Identify which cell holds the provided text, then report its (x, y) central coordinate. 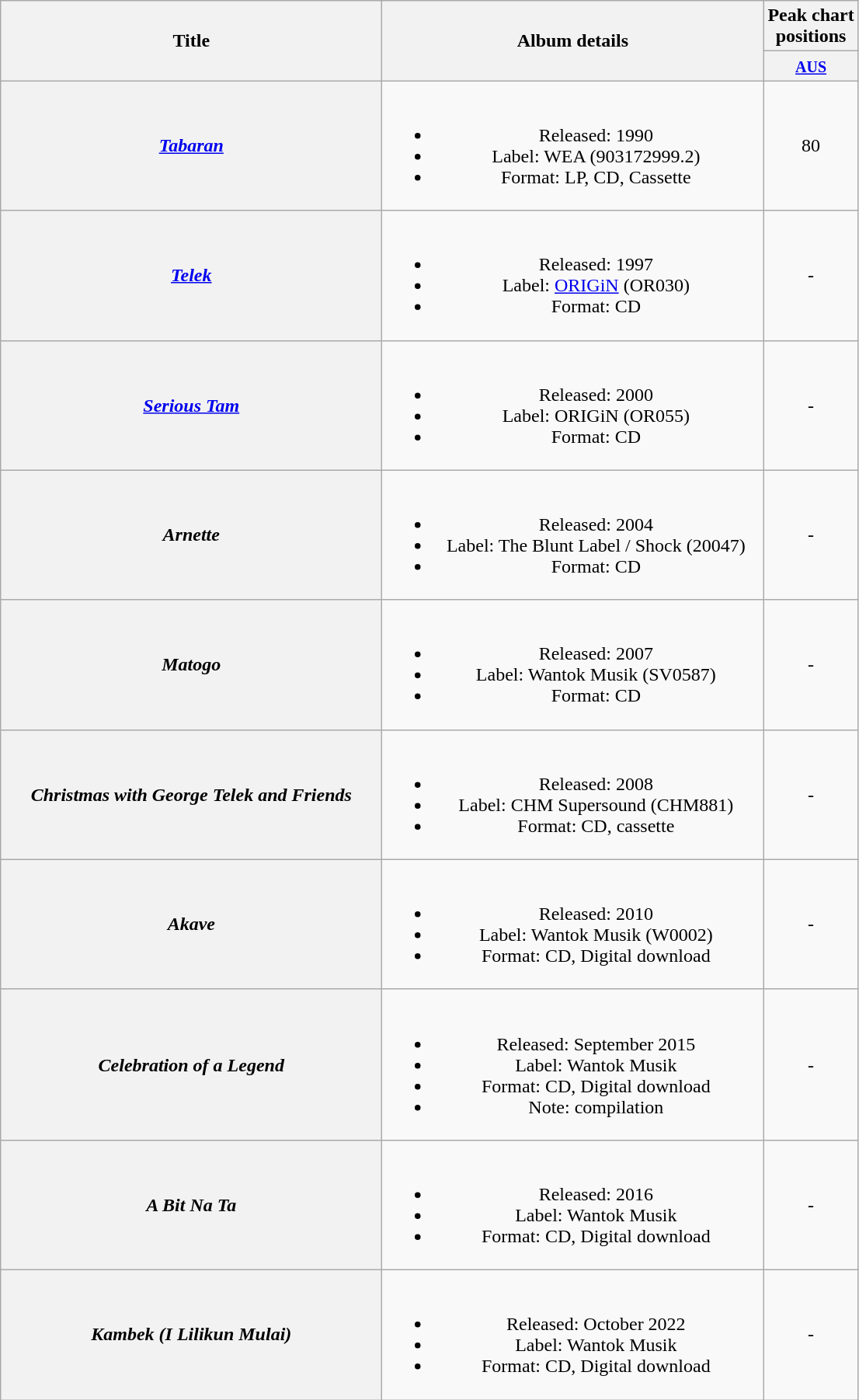
Arnette (191, 535)
Album details (573, 40)
Peak chartpositions (811, 26)
Serious Tam (191, 406)
Released: 1990Label: WEA (903172999.2)Format: LP, CD, Cassette (573, 146)
80 (811, 146)
Released: 2008Label: CHM Supersound (CHM881)Format: CD, cassette (573, 794)
Christmas with George Telek and Friends (191, 794)
Released: 2000Label: ORIGiN (OR055)Format: CD (573, 406)
Celebration of a Legend (191, 1064)
Released: October 2022Label: Wantok MusikFormat: CD, Digital download (573, 1335)
AUS (811, 66)
Released: 2007Label: Wantok Musik (SV0587)Format: CD (573, 665)
Released: 2004Label: The Blunt Label / Shock (20047)Format: CD (573, 535)
Tabaran (191, 146)
Released: September 2015Label: Wantok MusikFormat: CD, Digital downloadNote: compilation (573, 1064)
Released: 1997Label: ORIGiN (OR030)Format: CD (573, 275)
Matogo (191, 665)
Telek (191, 275)
Released: 2016Label: Wantok MusikFormat: CD, Digital download (573, 1204)
A Bit Na Ta (191, 1204)
Akave (191, 925)
Kambek (I Lilikun Mulai) (191, 1335)
Released: 2010Label: Wantok Musik (W0002)Format: CD, Digital download (573, 925)
Title (191, 40)
